Find where the given text appears and provide that cell's center as [x, y] coordinate. 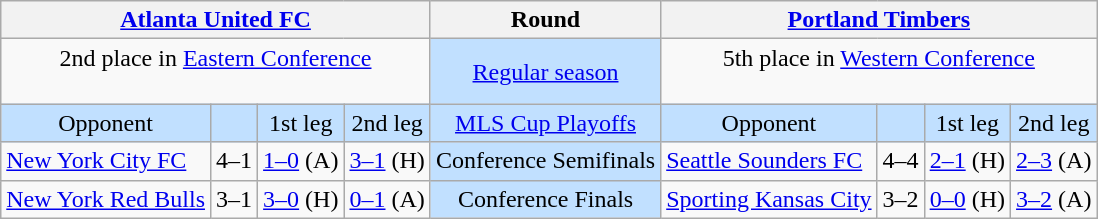
New York City FC [106, 161]
Conference Finals [545, 199]
Seattle Sounders FC [769, 161]
3–1 [234, 199]
2nd place in Eastern Conference [216, 72]
Conference Semifinals [545, 161]
Portland Timbers [879, 20]
4–1 [234, 161]
2–3 (A) [1054, 161]
3–2 [900, 199]
Regular season [545, 72]
5th place in Western Conference [879, 72]
1–0 (A) [301, 161]
3–2 (A) [1054, 199]
Atlanta United FC [216, 20]
3–0 (H) [301, 199]
4–4 [900, 161]
Round [545, 20]
0–0 (H) [967, 199]
Sporting Kansas City [769, 199]
MLS Cup Playoffs [545, 123]
0–1 (A) [387, 199]
2–1 (H) [967, 161]
New York Red Bulls [106, 199]
3–1 (H) [387, 161]
